Output the [x, y] coordinate of the center of the cell containing the given text.  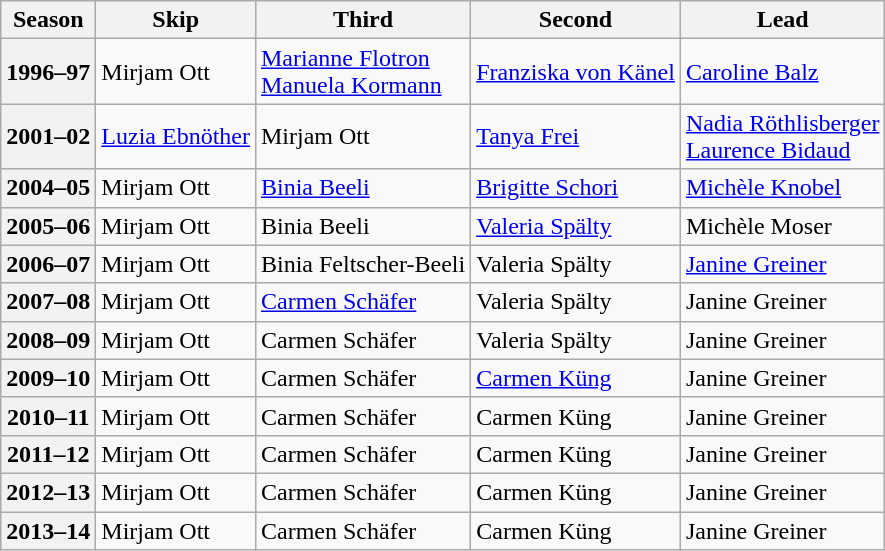
2009–10 [48, 378]
2001–02 [48, 136]
2008–09 [48, 340]
Tanya Frei [576, 136]
Brigitte Schori [576, 188]
2013–14 [48, 531]
2010–11 [48, 416]
Binia Feltscher-Beeli [362, 264]
Luzia Ebnöther [176, 136]
Lead [782, 20]
Season [48, 20]
2012–13 [48, 492]
Third [362, 20]
Marianne Flotron Manuela Kormann [362, 72]
2007–08 [48, 302]
Michèle Knobel [782, 188]
2011–12 [48, 454]
Nadia Röthlisberger Laurence Bidaud [782, 136]
Michèle Moser [782, 226]
1996–97 [48, 72]
Franziska von Känel [576, 72]
2005–06 [48, 226]
2004–05 [48, 188]
2006–07 [48, 264]
Skip [176, 20]
Second [576, 20]
Caroline Balz [782, 72]
